Find where the given text appears and provide that cell's center as [x, y] coordinate. 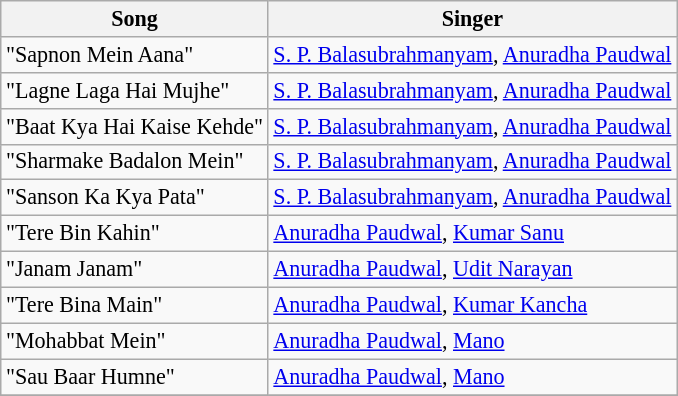
"Tere Bin Kahin" [134, 233]
"Janam Janam" [134, 269]
Anuradha Paudwal, Kumar Kancha [472, 305]
"Sharmake Badalon Mein" [134, 162]
"Baat Kya Hai Kaise Kehde" [134, 126]
Anuradha Paudwal, Udit Narayan [472, 269]
"Sau Baar Humne" [134, 377]
"Mohabbat Mein" [134, 341]
Singer [472, 18]
Song [134, 18]
"Sanson Ka Kya Pata" [134, 198]
"Sapnon Mein Aana" [134, 54]
Anuradha Paudwal, Kumar Sanu [472, 233]
"Lagne Laga Hai Mujhe" [134, 90]
"Tere Bina Main" [134, 305]
